Scan for the cell matching the given text and deliver its (x, y) coordinate at center. 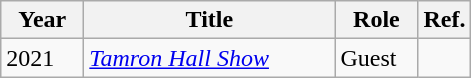
Guest (376, 58)
Title (210, 20)
2021 (42, 58)
Year (42, 20)
Ref. (444, 20)
Tamron Hall Show (210, 58)
Role (376, 20)
